Identify which cell holds the provided text, then report its [X, Y] central coordinate. 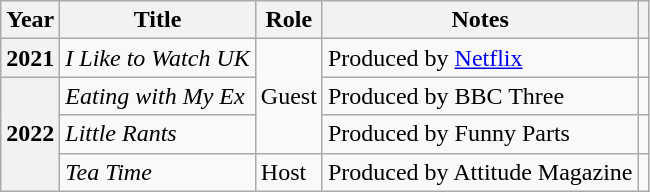
Little Rants [158, 134]
Eating with My Ex [158, 96]
I Like to Watch UK [158, 58]
Produced by Funny Parts [480, 134]
Host [288, 172]
2021 [30, 58]
Produced by Attitude Magazine [480, 172]
Year [30, 20]
Title [158, 20]
Notes [480, 20]
Tea Time [158, 172]
Produced by BBC Three [480, 96]
Guest [288, 96]
2022 [30, 134]
Produced by Netflix [480, 58]
Role [288, 20]
